Pinpoint the cell where the given text exists, returning its (x, y) midpoint coordinate. 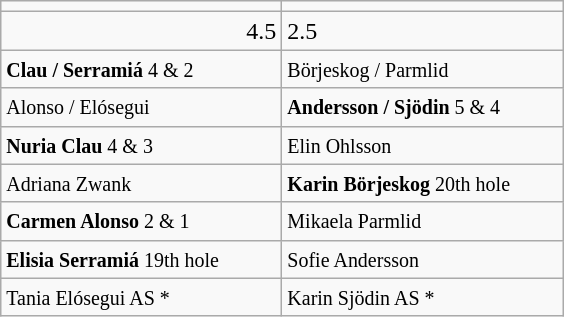
Nuria Clau 4 & 3 (142, 145)
Clau / Serramiá 4 & 2 (142, 69)
Börjeskog / Parmlid (422, 69)
Karin Sjödin AS * (422, 297)
Sofie Andersson (422, 259)
Andersson / Sjödin 5 & 4 (422, 107)
Mikaela Parmlid (422, 221)
Tania Elósegui AS * (142, 297)
4.5 (142, 31)
Karin Börjeskog 20th hole (422, 183)
2.5 (422, 31)
Elisia Serramiá 19th hole (142, 259)
Elin Ohlsson (422, 145)
Alonso / Elósegui (142, 107)
Adriana Zwank (142, 183)
Carmen Alonso 2 & 1 (142, 221)
